Identify which cell holds the provided text, then report its (x, y) central coordinate. 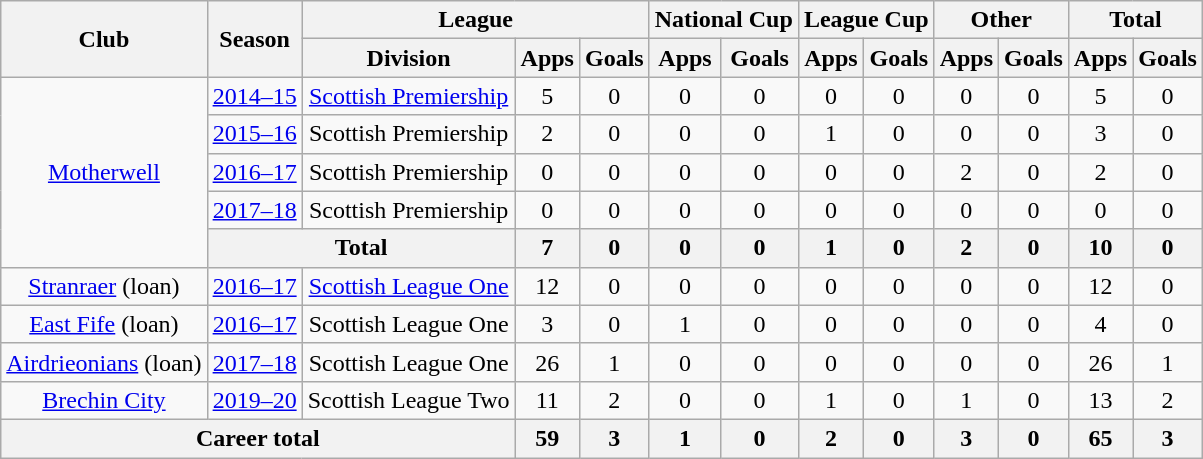
7 (547, 248)
League Cup (866, 20)
Stranraer (loan) (104, 286)
10 (1100, 248)
Division (408, 58)
East Fife (loan) (104, 324)
Season (254, 39)
Club (104, 39)
59 (547, 438)
Other (1001, 20)
National Cup (724, 20)
65 (1100, 438)
2019–20 (254, 400)
Motherwell (104, 172)
Brechin City (104, 400)
League (476, 20)
13 (1100, 400)
2014–15 (254, 96)
Airdrieonians (loan) (104, 362)
Career total (258, 438)
4 (1100, 324)
Scottish League Two (408, 400)
11 (547, 400)
2015–16 (254, 134)
